Locate the cell with the specified text and output its (x, y) center coordinate. 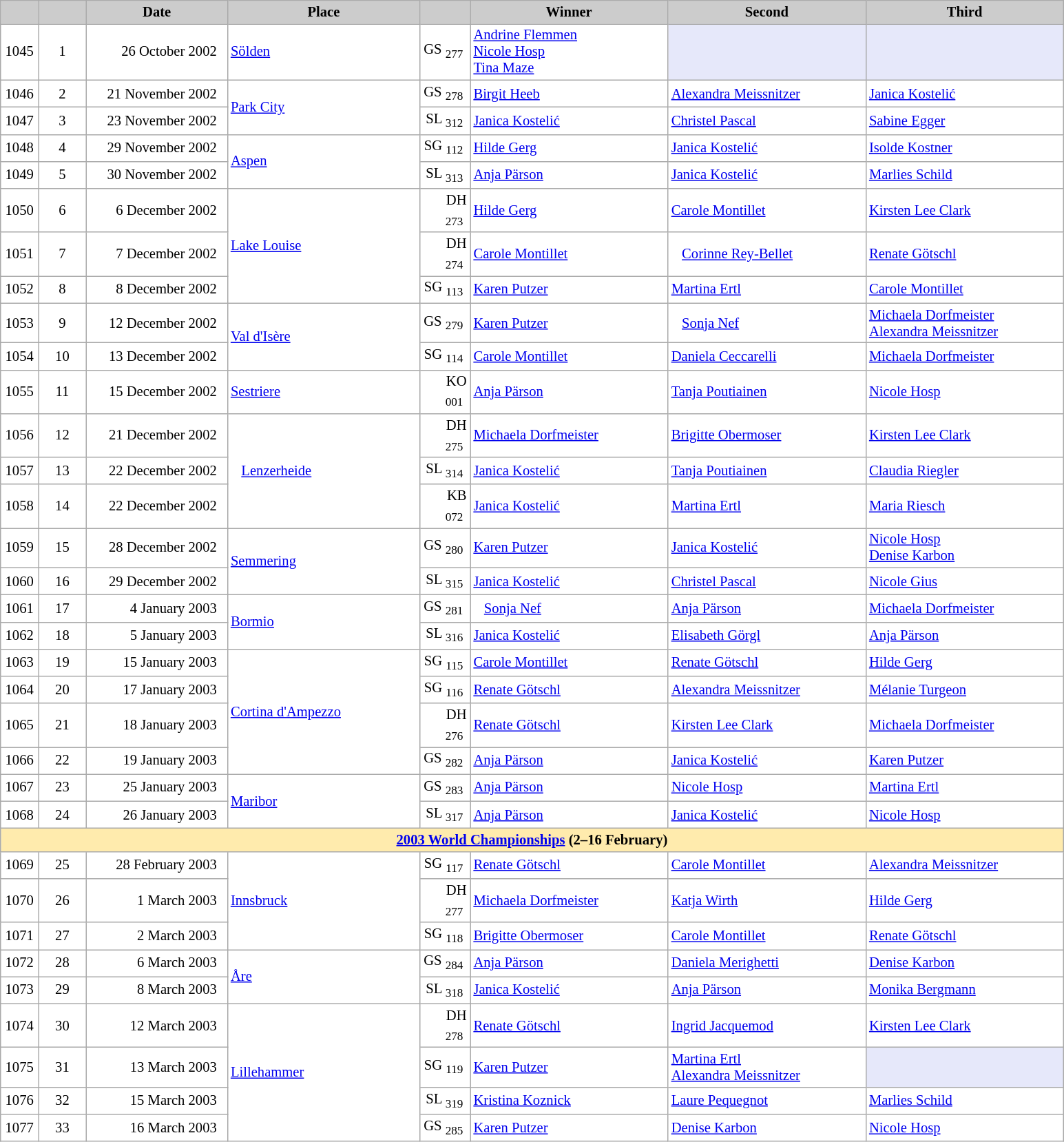
GS 280 (445, 548)
12 (63, 435)
DH 278 (445, 1025)
Ingrid Jacquemod (767, 1025)
28 December 2002 (157, 548)
26 January 2003 (157, 814)
15 March 2003 (157, 1101)
30 (63, 1025)
22 (63, 760)
16 March 2003 (157, 1128)
SL 315 (445, 581)
SL 313 (445, 175)
17 January 2003 (157, 690)
13 March 2003 (157, 1067)
1057 (19, 471)
1070 (19, 901)
Second (767, 12)
Winner (569, 12)
Elisabeth Görgl (767, 635)
19 (63, 663)
DH 273 (445, 211)
KO 001 (445, 391)
8 (63, 289)
Andrine Flemmen Nicole Hosp Tina Maze (569, 52)
29 November 2002 (157, 147)
Monika Bergmann (964, 990)
1068 (19, 814)
9 (63, 323)
12 December 2002 (157, 323)
SL 314 (445, 471)
5 (63, 175)
1060 (19, 581)
Aspen (324, 161)
30 November 2002 (157, 175)
1046 (19, 94)
1062 (19, 635)
23 November 2002 (157, 120)
Claudia Riegler (964, 471)
1058 (19, 506)
Nicole Gius (964, 581)
1075 (19, 1067)
SG 112 (445, 147)
Martina Ertl Alexandra Meissnitzer (767, 1067)
Daniela Ceccarelli (767, 355)
DH 277 (445, 901)
21 December 2002 (157, 435)
Isolde Kostner (964, 147)
26 October 2002 (157, 52)
1048 (19, 147)
1047 (19, 120)
6 December 2002 (157, 211)
29 December 2002 (157, 581)
Semmering (324, 561)
GS 281 (445, 608)
GS 278 (445, 94)
1063 (19, 663)
18 (63, 635)
25 (63, 865)
Park City (324, 107)
SG 116 (445, 690)
Val d'Isère (324, 336)
Place (324, 12)
Laure Pequegnot (767, 1101)
Maria Riesch (964, 506)
33 (63, 1128)
25 January 2003 (157, 788)
12 March 2003 (157, 1025)
7 (63, 253)
SL 312 (445, 120)
18 January 2003 (157, 725)
GS 282 (445, 760)
31 (63, 1067)
Kristina Koznick (569, 1101)
SL 316 (445, 635)
15 January 2003 (157, 663)
17 (63, 608)
4 January 2003 (157, 608)
26 (63, 901)
21 November 2002 (157, 94)
1049 (19, 175)
SG 114 (445, 355)
Date (157, 12)
GS 279 (445, 323)
14 (63, 506)
Sabine Egger (964, 120)
Mélanie Turgeon (964, 690)
1061 (19, 608)
2003 World Championships (2–16 February) (532, 840)
Maribor (324, 802)
Third (964, 12)
Nicole Hosp Denise Karbon (964, 548)
1071 (19, 935)
1072 (19, 963)
5 January 2003 (157, 635)
DH 275 (445, 435)
1066 (19, 760)
1 (63, 52)
Katja Wirth (767, 901)
GS 283 (445, 788)
13 December 2002 (157, 355)
2 (63, 94)
GS 285 (445, 1128)
23 (63, 788)
Birgit Heeb (569, 94)
1069 (19, 865)
8 December 2002 (157, 289)
1 March 2003 (157, 901)
Lillehammer (324, 1072)
29 (63, 990)
SL 317 (445, 814)
SL 318 (445, 990)
GS 277 (445, 52)
1067 (19, 788)
16 (63, 581)
11 (63, 391)
21 (63, 725)
6 March 2003 (157, 963)
DH 274 (445, 253)
Corinne Rey-Bellet (767, 253)
1052 (19, 289)
1077 (19, 1128)
1056 (19, 435)
28 February 2003 (157, 865)
1045 (19, 52)
32 (63, 1101)
8 March 2003 (157, 990)
7 December 2002 (157, 253)
27 (63, 935)
SG 118 (445, 935)
3 (63, 120)
13 (63, 471)
15 (63, 548)
1064 (19, 690)
1073 (19, 990)
1054 (19, 355)
KB 072 (445, 506)
GS 284 (445, 963)
6 (63, 211)
SG 117 (445, 865)
4 (63, 147)
1051 (19, 253)
15 December 2002 (157, 391)
20 (63, 690)
Bormio (324, 621)
Sölden (324, 52)
28 (63, 963)
SG 115 (445, 663)
19 January 2003 (157, 760)
1055 (19, 391)
Lake Louise (324, 246)
1074 (19, 1025)
Michaela Dorfmeister Alexandra Meissnitzer (964, 323)
1050 (19, 211)
Åre (324, 977)
DH 276 (445, 725)
SL 319 (445, 1101)
Innsbruck (324, 900)
1076 (19, 1101)
Cortina d'Ampezzo (324, 712)
SG 113 (445, 289)
10 (63, 355)
1059 (19, 548)
Lenzerheide (324, 470)
1065 (19, 725)
1053 (19, 323)
Sestriere (324, 391)
24 (63, 814)
Daniela Merighetti (767, 963)
2 March 2003 (157, 935)
SG 119 (445, 1067)
